Scan for the cell matching the given text and deliver its (X, Y) coordinate at center. 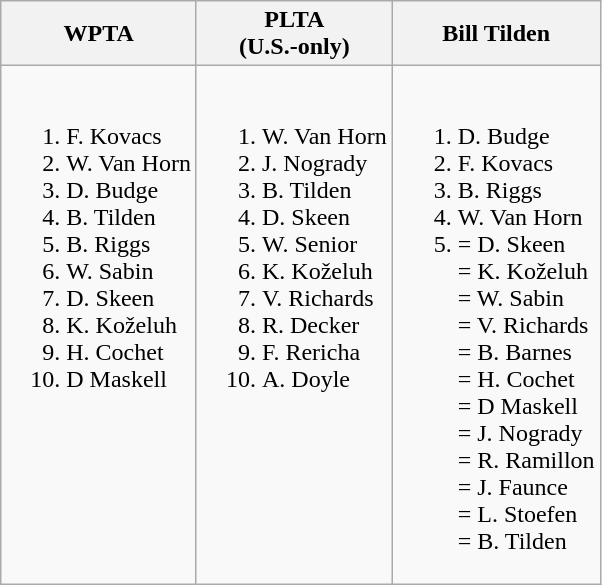
Bill Tilden (496, 34)
W. Van Horn J. Nogrady B. Tilden D. Skeen W. Senior K. Koželuh V. Richards R. Decker F. Rericha A. Doyle (294, 325)
PLTA(U.S.-only) (294, 34)
WPTA (99, 34)
F. Kovacs W. Van Horn D. Budge B. Tilden B. Riggs W. Sabin D. Skeen K. Koželuh H. Cochet D Maskell (99, 325)
